Find where the given text appears and provide that cell's center as (X, Y) coordinate. 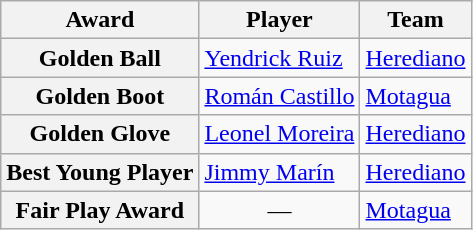
Leonel Moreira (280, 134)
Román Castillo (280, 96)
Award (100, 20)
Golden Boot (100, 96)
Player (280, 20)
Golden Glove (100, 134)
Fair Play Award (100, 210)
Best Young Player (100, 172)
Jimmy Marín (280, 172)
Golden Ball (100, 58)
Team (416, 20)
Yendrick Ruiz (280, 58)
— (280, 210)
